Search for the cell housing the specified text and yield its [x, y] center coordinate. 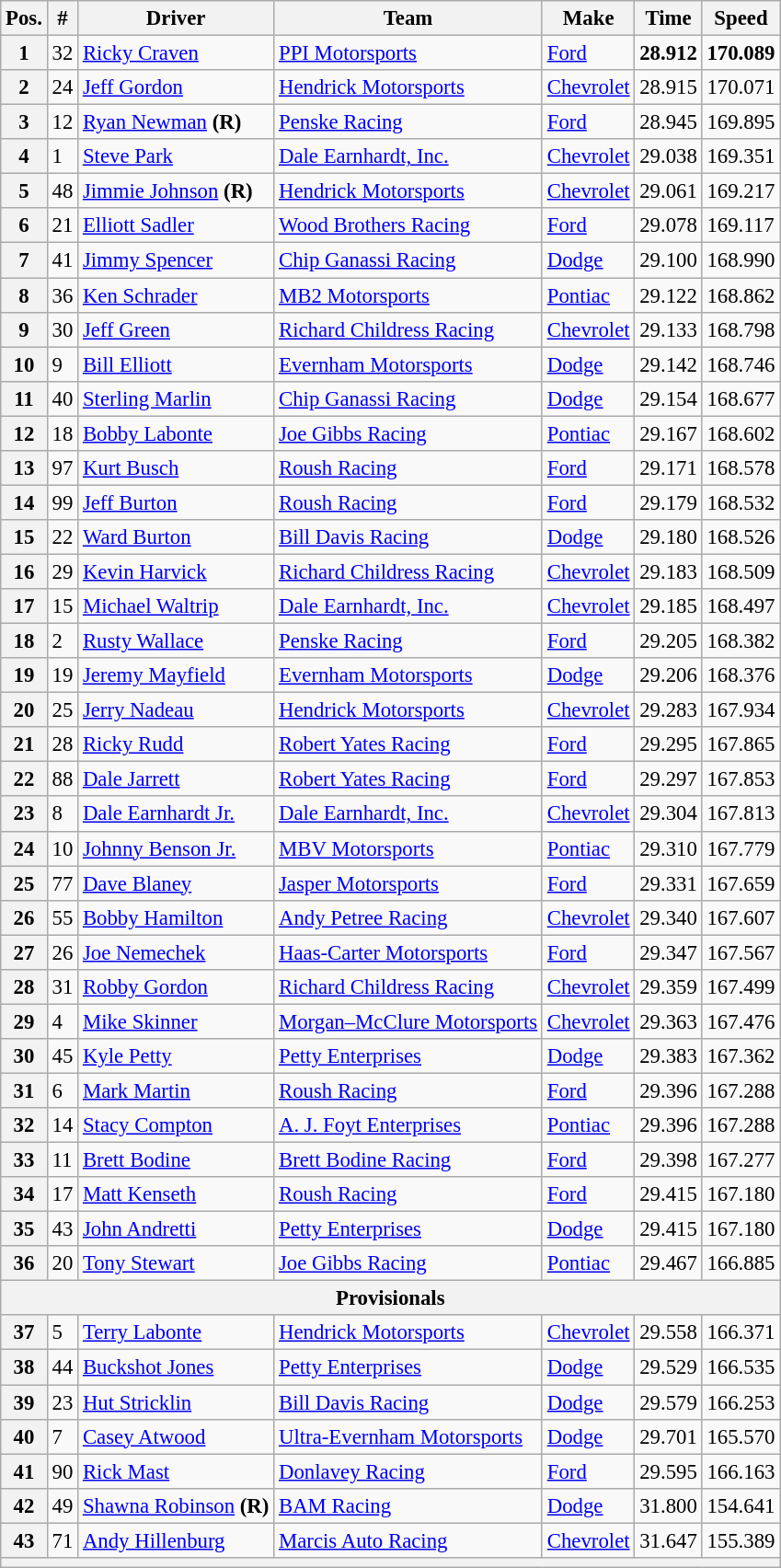
29.467 [668, 1263]
Make [588, 18]
170.089 [741, 53]
Casey Atwood [177, 1436]
166.253 [741, 1402]
Sterling Marlin [177, 398]
29.595 [668, 1471]
Kurt Busch [177, 468]
168.862 [741, 295]
Speed [741, 18]
29.142 [668, 364]
37 [24, 1333]
168.497 [741, 606]
Elliott Sadler [177, 225]
29.185 [668, 606]
BAM Racing [408, 1505]
Bobby Hamilton [177, 917]
155.389 [741, 1540]
39 [24, 1402]
Jeremy Mayfield [177, 675]
168.376 [741, 675]
167.567 [741, 952]
29.310 [668, 848]
Stacy Compton [177, 1125]
Jimmie Johnson (R) [177, 191]
42 [24, 1505]
29.529 [668, 1367]
29.205 [668, 641]
29.179 [668, 502]
29.180 [668, 537]
28.945 [668, 122]
Marcis Auto Racing [408, 1540]
Jeff Burton [177, 502]
33 [24, 1160]
Brett Bodine [177, 1160]
29.183 [668, 571]
168.509 [741, 571]
Brett Bodine Racing [408, 1160]
29.359 [668, 987]
29.701 [668, 1436]
Johnny Benson Jr. [177, 848]
29.579 [668, 1402]
49 [63, 1505]
29.331 [668, 883]
Ryan Newman (R) [177, 122]
Rusty Wallace [177, 641]
169.351 [741, 156]
38 [24, 1367]
Michael Waltrip [177, 606]
Robby Gordon [177, 987]
29.171 [668, 468]
169.217 [741, 191]
Jeff Gordon [177, 87]
Kyle Petty [177, 1056]
55 [63, 917]
168.798 [741, 329]
# [63, 18]
Driver [177, 18]
167.865 [741, 744]
Jasper Motorsports [408, 883]
27 [24, 952]
Tony Stewart [177, 1263]
29.398 [668, 1160]
Mark Martin [177, 1090]
29.154 [668, 398]
166.885 [741, 1263]
29.038 [668, 156]
167.607 [741, 917]
169.895 [741, 122]
MB2 Motorsports [408, 295]
Ward Burton [177, 537]
MBV Motorsports [408, 848]
168.602 [741, 433]
Steve Park [177, 156]
Andy Hillenburg [177, 1540]
Hut Stricklin [177, 1402]
Morgan–McClure Motorsports [408, 1021]
16 [24, 571]
168.990 [741, 260]
Dale Earnhardt Jr. [177, 814]
29.297 [668, 779]
167.277 [741, 1160]
44 [63, 1367]
Ken Schrader [177, 295]
90 [63, 1471]
88 [63, 779]
29.383 [668, 1056]
167.659 [741, 883]
Andy Petree Racing [408, 917]
Ricky Craven [177, 53]
29.167 [668, 433]
Pos. [24, 18]
Terry Labonte [177, 1333]
29.340 [668, 917]
Bobby Labonte [177, 433]
166.535 [741, 1367]
71 [63, 1540]
29.100 [668, 260]
John Andretti [177, 1229]
165.570 [741, 1436]
Provisionals [390, 1298]
Ricky Rudd [177, 744]
31.800 [668, 1505]
28.915 [668, 87]
A. J. Foyt Enterprises [408, 1125]
Jerry Nadeau [177, 710]
167.813 [741, 814]
Dale Jarrett [177, 779]
97 [63, 468]
Dave Blaney [177, 883]
13 [24, 468]
29.347 [668, 952]
29.206 [668, 675]
154.641 [741, 1505]
166.163 [741, 1471]
166.371 [741, 1333]
PPI Motorsports [408, 53]
167.934 [741, 710]
Jeff Green [177, 329]
99 [63, 502]
168.526 [741, 537]
29.363 [668, 1021]
Ultra-Evernham Motorsports [408, 1436]
35 [24, 1229]
Shawna Robinson (R) [177, 1505]
Mike Skinner [177, 1021]
29.304 [668, 814]
45 [63, 1056]
167.362 [741, 1056]
48 [63, 191]
Matt Kenseth [177, 1194]
Haas-Carter Motorsports [408, 952]
Bill Elliott [177, 364]
29.283 [668, 710]
29.133 [668, 329]
34 [24, 1194]
77 [63, 883]
169.117 [741, 225]
29.078 [668, 225]
167.499 [741, 987]
29.295 [668, 744]
Joe Nemechek [177, 952]
29.558 [668, 1333]
168.578 [741, 468]
Time [668, 18]
3 [24, 122]
Rick Mast [177, 1471]
168.677 [741, 398]
Jimmy Spencer [177, 260]
168.382 [741, 641]
29.061 [668, 191]
29.122 [668, 295]
Team [408, 18]
167.476 [741, 1021]
Buckshot Jones [177, 1367]
Kevin Harvick [177, 571]
167.853 [741, 779]
31.647 [668, 1540]
168.746 [741, 364]
Wood Brothers Racing [408, 225]
28.912 [668, 53]
Donlavey Racing [408, 1471]
167.779 [741, 848]
170.071 [741, 87]
168.532 [741, 502]
